Pinpoint the cell where the given text exists, returning its [x, y] midpoint coordinate. 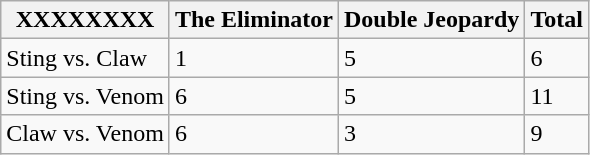
11 [557, 96]
9 [557, 134]
The Eliminator [254, 20]
Sting vs. Venom [86, 96]
Total [557, 20]
Double Jeopardy [431, 20]
1 [254, 58]
3 [431, 134]
XXXXXXXX [86, 20]
Claw vs. Venom [86, 134]
Sting vs. Claw [86, 58]
